Detect which cell encompasses the target text, then output its [x, y] center coordinate. 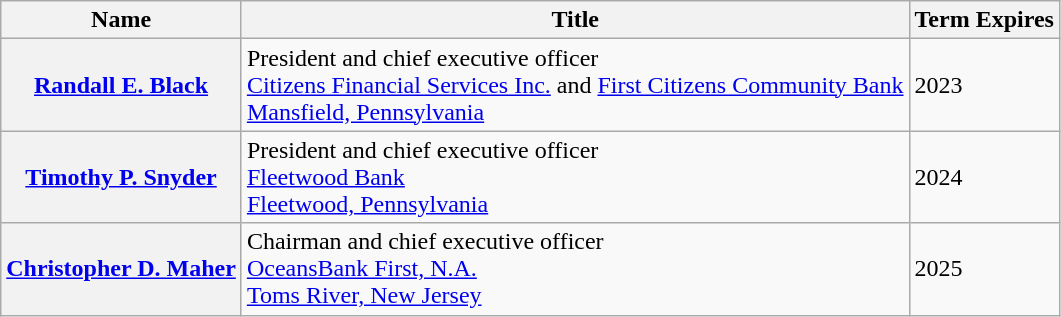
Timothy P. Snyder [122, 177]
President and chief executive officerFleetwood BankFleetwood, Pennsylvania [575, 177]
Christopher D. Maher [122, 269]
2025 [984, 269]
Term Expires [984, 20]
2023 [984, 85]
Chairman and chief executive officerOceansBank First, N.A.Toms River, New Jersey [575, 269]
President and chief executive officerCitizens Financial Services Inc. and First Citizens Community BankMansfield, Pennsylvania [575, 85]
Name [122, 20]
Title [575, 20]
2024 [984, 177]
Randall E. Black [122, 85]
